Capture the cell that displays the provided text and extract its (x, y) central coordinate. 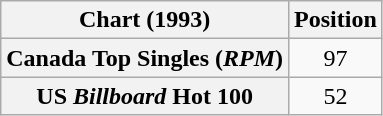
Chart (1993) (145, 20)
Canada Top Singles (RPM) (145, 58)
US Billboard Hot 100 (145, 96)
52 (336, 96)
97 (336, 58)
Position (336, 20)
